Provide the [X, Y] coordinate of the cell's center where the given text is located.  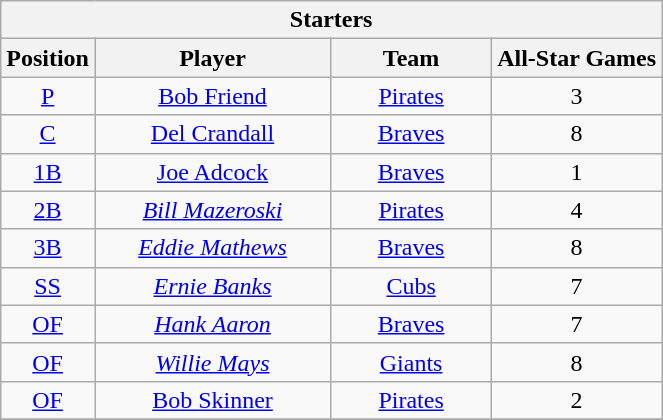
Ernie Banks [212, 286]
P [48, 96]
Hank Aaron [212, 324]
Team [412, 58]
Del Crandall [212, 134]
1 [577, 172]
Giants [412, 362]
Starters [332, 20]
Bob Friend [212, 96]
Bill Mazeroski [212, 210]
1B [48, 172]
Joe Adcock [212, 172]
3B [48, 248]
3 [577, 96]
Position [48, 58]
4 [577, 210]
Bob Skinner [212, 400]
Cubs [412, 286]
2 [577, 400]
Player [212, 58]
Eddie Mathews [212, 248]
All-Star Games [577, 58]
2B [48, 210]
SS [48, 286]
C [48, 134]
Willie Mays [212, 362]
